Identify which cell holds the provided text, then report its [X, Y] central coordinate. 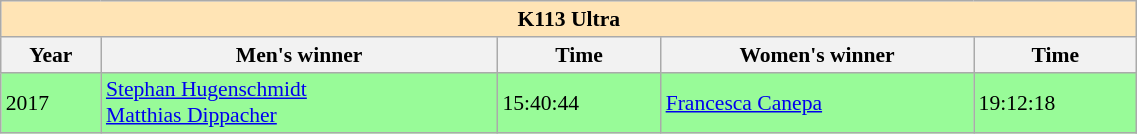
K113 Ultra [569, 19]
Women's winner [818, 55]
Year [51, 55]
15:40:44 [578, 102]
19:12:18 [1056, 102]
Men's winner [299, 55]
Stephan Hugenschmidt Matthias Dippacher [299, 102]
2017 [51, 102]
Francesca Canepa [818, 102]
